Determine the (X, Y) coordinate at the center of the cell enclosing the given text.  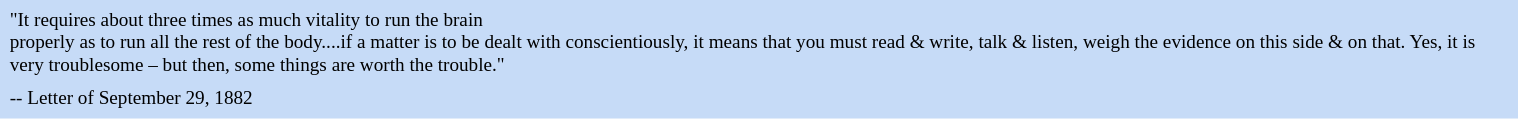
-- Letter of September 29, 1882 (759, 99)
